Locate the cell with the specified text and output its (x, y) center coordinate. 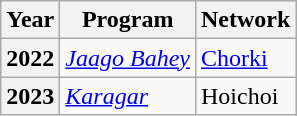
Chorki (245, 58)
Jaago Bahey (128, 58)
Program (128, 20)
Karagar (128, 96)
2022 (30, 58)
Network (245, 20)
Hoichoi (245, 96)
2023 (30, 96)
Year (30, 20)
